Locate the cell with the specified text and output its [x, y] center coordinate. 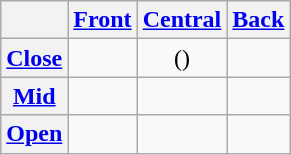
Close [34, 58]
Central [182, 20]
Open [34, 134]
Mid [34, 96]
Back [258, 20]
() [182, 58]
Front [102, 20]
